Capture the cell that displays the provided text and extract its [x, y] central coordinate. 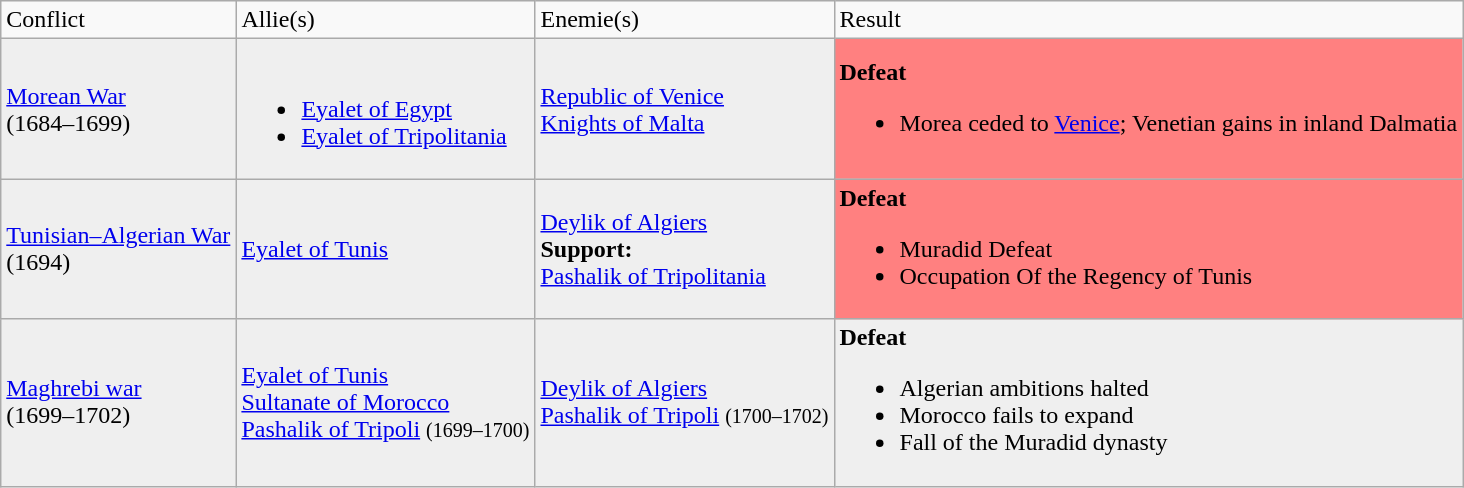
Eyalet of Egypt Eyalet of Tripolitania [386, 109]
Result [1148, 20]
Deylik of Algiers Pashalik of Tripoli (1700–1702) [684, 402]
Eyalet of Tunis Sultanate of Morocco Pashalik of Tripoli (1699–1700) [386, 402]
Maghrebi war(1699–1702) [118, 402]
Allie(s) [386, 20]
Morean War(1684–1699) [118, 109]
Eyalet of Tunis [386, 249]
Conflict [118, 20]
DefeatMorea ceded to Venice; Venetian gains in inland Dalmatia [1148, 109]
Deylik of AlgiersSupport: Pashalik of Tripolitania [684, 249]
DefeatMuradid DefeatOccupation Of the Regency of Tunis [1148, 249]
DefeatAlgerian ambitions haltedMorocco fails to expandFall of the Muradid dynasty [1148, 402]
Enemie(s) [684, 20]
Republic of Venice Knights of Malta [684, 109]
Tunisian–Algerian War(1694) [118, 249]
